Determine the [X, Y] coordinate at the center of the cell enclosing the given text.  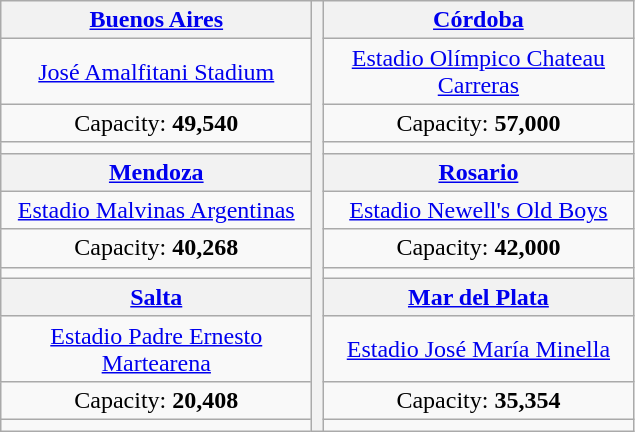
Capacity: 40,268 [156, 248]
Córdoba [478, 20]
Estadio Padre Ernesto Martearena [156, 348]
Capacity: 49,540 [156, 123]
Estadio Olímpico Chateau Carreras [478, 72]
Rosario [478, 172]
Mar del Plata [478, 297]
Buenos Aires [156, 20]
Estadio Malvinas Argentinas [156, 210]
Capacity: 57,000 [478, 123]
Capacity: 20,408 [156, 400]
José Amalfitani Stadium [156, 72]
Salta [156, 297]
Capacity: 35,354 [478, 400]
Capacity: 42,000 [478, 248]
Estadio José María Minella [478, 348]
Mendoza [156, 172]
Estadio Newell's Old Boys [478, 210]
